Scan for the cell matching the given text and deliver its [X, Y] coordinate at center. 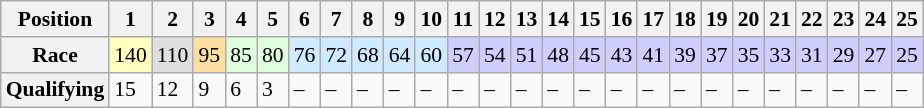
4 [241, 19]
21 [780, 19]
35 [749, 55]
1 [130, 19]
95 [209, 55]
Position [55, 19]
13 [527, 19]
2 [173, 19]
29 [844, 55]
27 [875, 55]
7 [336, 19]
33 [780, 55]
10 [431, 19]
64 [400, 55]
39 [685, 55]
22 [812, 19]
31 [812, 55]
41 [653, 55]
60 [431, 55]
68 [368, 55]
85 [241, 55]
80 [273, 55]
110 [173, 55]
76 [305, 55]
140 [130, 55]
51 [527, 55]
45 [590, 55]
57 [463, 55]
17 [653, 19]
Race [55, 55]
5 [273, 19]
18 [685, 19]
Qualifying [55, 90]
20 [749, 19]
72 [336, 55]
48 [558, 55]
23 [844, 19]
37 [717, 55]
14 [558, 19]
19 [717, 19]
8 [368, 19]
16 [622, 19]
24 [875, 19]
11 [463, 19]
43 [622, 55]
54 [495, 55]
